Detect which cell encompasses the target text, then output its [x, y] center coordinate. 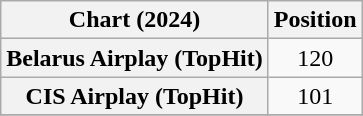
CIS Airplay (TopHit) [135, 96]
101 [315, 96]
Position [315, 20]
Chart (2024) [135, 20]
Belarus Airplay (TopHit) [135, 58]
120 [315, 58]
